Pinpoint the cell where the given text exists, returning its (x, y) midpoint coordinate. 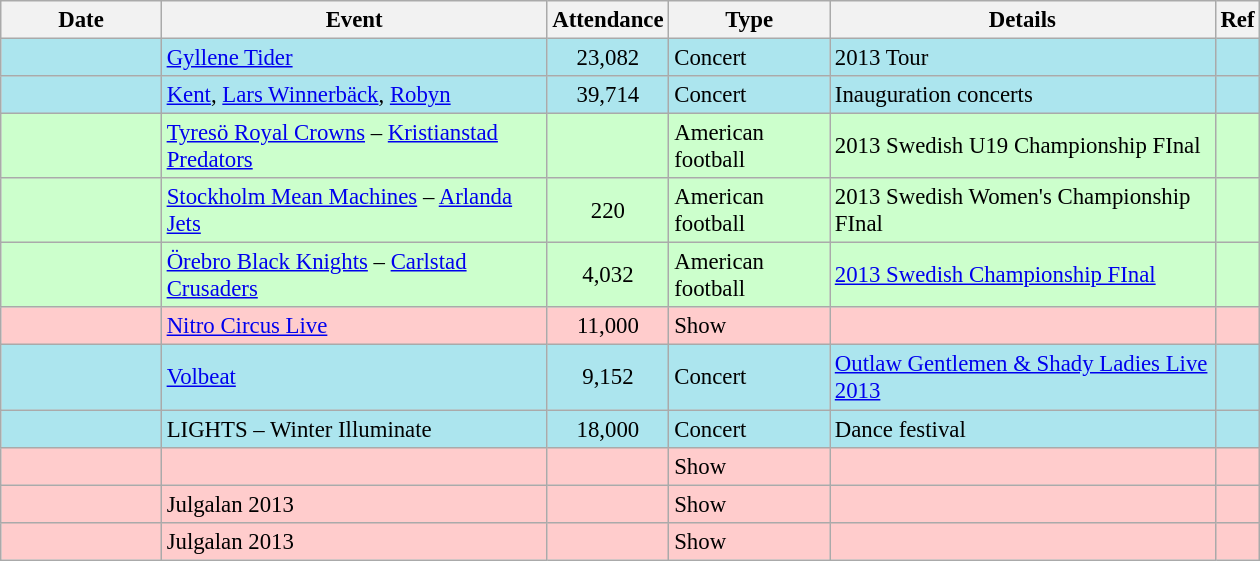
Ref (1238, 20)
18,000 (608, 429)
Outlaw Gentlemen & Shady Ladies Live 2013 (1023, 378)
Dance festival (1023, 429)
Details (1023, 20)
9,152 (608, 378)
Inauguration concerts (1023, 95)
Stockholm Mean Machines – Arlanda Jets (354, 210)
LIGHTS – Winter Illuminate (354, 429)
Kent, Lars Winnerbäck, Robyn (354, 95)
Event (354, 20)
2013 Swedish Championship FInal (1023, 276)
Type (750, 20)
2013 Swedish Women's Championship FInal (1023, 210)
Attendance (608, 20)
Gyllene Tider (354, 58)
2013 Tour (1023, 58)
Date (82, 20)
Örebro Black Knights – Carlstad Crusaders (354, 276)
Volbeat (354, 378)
39,714 (608, 95)
4,032 (608, 276)
2013 Swedish U19 Championship FInal (1023, 146)
220 (608, 210)
23,082 (608, 58)
Tyresö Royal Crowns – Kristianstad Predators (354, 146)
11,000 (608, 327)
Nitro Circus Live (354, 327)
